From the cell containing the given text, extract its center point as (x, y) coordinate. 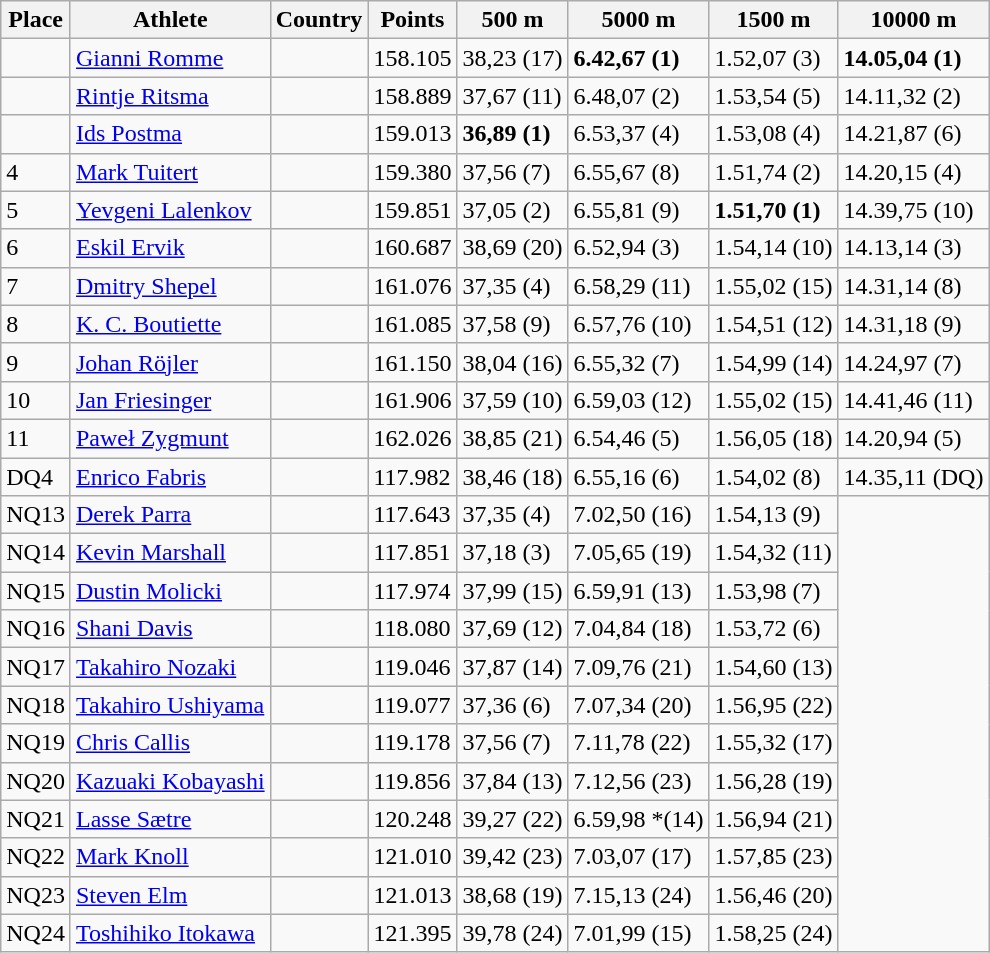
14.39,75 (10) (914, 210)
14.31,14 (8) (914, 286)
6.59,91 (13) (638, 591)
Shani Davis (170, 629)
39,78 (24) (512, 933)
14.11,32 (2) (914, 96)
1.56,95 (22) (774, 705)
10000 m (914, 20)
5 (36, 210)
NQ13 (36, 515)
Takahiro Nozaki (170, 667)
Paweł Zygmunt (170, 438)
1.55,32 (17) (774, 743)
7.15,13 (24) (638, 895)
6.55,32 (7) (638, 362)
1.54,51 (12) (774, 324)
6.55,67 (8) (638, 172)
38,68 (19) (512, 895)
37,05 (2) (512, 210)
121.395 (412, 933)
7.07,34 (20) (638, 705)
6.48,07 (2) (638, 96)
Kazuaki Kobayashi (170, 781)
162.026 (412, 438)
6.57,76 (10) (638, 324)
NQ24 (36, 933)
121.010 (412, 857)
1.51,70 (1) (774, 210)
7.09,76 (21) (638, 667)
6.55,81 (9) (638, 210)
1.53,72 (6) (774, 629)
6.59,03 (12) (638, 400)
NQ20 (36, 781)
Country (319, 20)
1.57,85 (23) (774, 857)
1.53,08 (4) (774, 134)
6.54,46 (5) (638, 438)
Dmitry Shepel (170, 286)
6 (36, 248)
Johan Röjler (170, 362)
7.03,07 (17) (638, 857)
Mark Knoll (170, 857)
5000 m (638, 20)
1.51,74 (2) (774, 172)
Gianni Romme (170, 58)
119.077 (412, 705)
1.56,28 (19) (774, 781)
14.31,18 (9) (914, 324)
Eskil Ervik (170, 248)
159.851 (412, 210)
119.178 (412, 743)
38,85 (21) (512, 438)
1.54,32 (11) (774, 553)
117.982 (412, 477)
1.53,98 (7) (774, 591)
159.013 (412, 134)
7.04,84 (18) (638, 629)
14.13,14 (3) (914, 248)
39,42 (23) (512, 857)
Dustin Molicki (170, 591)
159.380 (412, 172)
6.42,67 (1) (638, 58)
14.20,94 (5) (914, 438)
NQ23 (36, 895)
1.54,99 (14) (774, 362)
6.55,16 (6) (638, 477)
Yevgeni Lalenkov (170, 210)
NQ17 (36, 667)
NQ21 (36, 819)
38,04 (16) (512, 362)
6.58,29 (11) (638, 286)
NQ18 (36, 705)
NQ14 (36, 553)
14.35,11 (DQ) (914, 477)
119.046 (412, 667)
37,84 (13) (512, 781)
7.01,99 (15) (638, 933)
NQ19 (36, 743)
DQ4 (36, 477)
7.02,50 (16) (638, 515)
K. C. Boutiette (170, 324)
Steven Elm (170, 895)
117.974 (412, 591)
1500 m (774, 20)
Jan Friesinger (170, 400)
39,27 (22) (512, 819)
6.59,98 *(14) (638, 819)
10 (36, 400)
1.54,02 (8) (774, 477)
6.53,37 (4) (638, 134)
Mark Tuitert (170, 172)
37,67 (11) (512, 96)
1.54,14 (10) (774, 248)
158.105 (412, 58)
37,18 (3) (512, 553)
37,58 (9) (512, 324)
Takahiro Ushiyama (170, 705)
Ids Postma (170, 134)
160.687 (412, 248)
Chris Callis (170, 743)
Rintje Ritsma (170, 96)
1.56,46 (20) (774, 895)
37,59 (10) (512, 400)
1.58,25 (24) (774, 933)
37,36 (6) (512, 705)
37,69 (12) (512, 629)
118.080 (412, 629)
7.11,78 (22) (638, 743)
36,89 (1) (512, 134)
14.24,97 (7) (914, 362)
120.248 (412, 819)
38,69 (20) (512, 248)
NQ16 (36, 629)
38,46 (18) (512, 477)
161.085 (412, 324)
1.54,13 (9) (774, 515)
161.076 (412, 286)
Kevin Marshall (170, 553)
7.05,65 (19) (638, 553)
158.889 (412, 96)
121.013 (412, 895)
6.52,94 (3) (638, 248)
14.05,04 (1) (914, 58)
117.643 (412, 515)
500 m (512, 20)
161.150 (412, 362)
14.21,87 (6) (914, 134)
1.52,07 (3) (774, 58)
9 (36, 362)
NQ15 (36, 591)
1.54,60 (13) (774, 667)
1.56,05 (18) (774, 438)
117.851 (412, 553)
Points (412, 20)
1.56,94 (21) (774, 819)
Derek Parra (170, 515)
161.906 (412, 400)
7.12,56 (23) (638, 781)
37,99 (15) (512, 591)
Lasse Sætre (170, 819)
NQ22 (36, 857)
7 (36, 286)
Enrico Fabris (170, 477)
1.53,54 (5) (774, 96)
14.41,46 (11) (914, 400)
8 (36, 324)
38,23 (17) (512, 58)
14.20,15 (4) (914, 172)
4 (36, 172)
119.856 (412, 781)
37,87 (14) (512, 667)
Athlete (170, 20)
Place (36, 20)
Toshihiko Itokawa (170, 933)
11 (36, 438)
